Identify which cell holds the provided text, then report its [x, y] central coordinate. 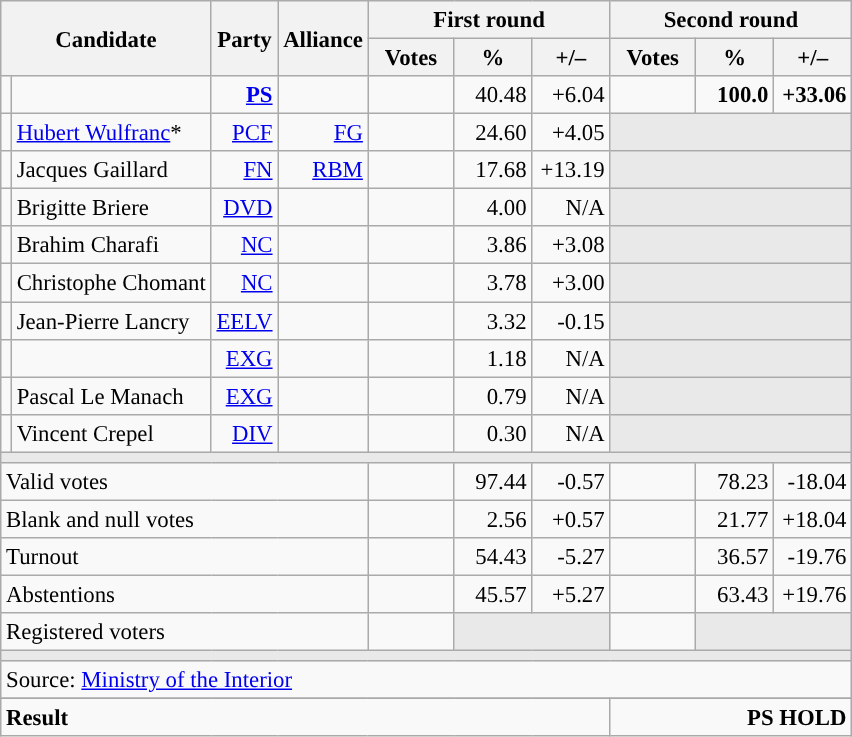
Registered voters [184, 632]
24.60 [493, 133]
Blank and null votes [184, 519]
1.18 [493, 358]
Jacques Gaillard [111, 170]
45.57 [493, 594]
17.68 [493, 170]
Turnout [184, 557]
DIV [244, 433]
Valid votes [184, 482]
Brigitte Briere [111, 208]
63.43 [735, 594]
3.86 [493, 245]
Result [306, 718]
0.30 [493, 433]
PCF [244, 133]
Pascal Le Manach [111, 396]
RBM [323, 170]
+3.08 [571, 245]
+6.04 [571, 95]
FN [244, 170]
+18.04 [813, 519]
+4.05 [571, 133]
FG [323, 133]
Christophe Chomant [111, 283]
78.23 [735, 482]
+5.27 [571, 594]
Candidate [106, 38]
Source: Ministry of the Interior [426, 680]
-0.15 [571, 321]
First round [489, 20]
4.00 [493, 208]
-19.76 [813, 557]
Party [244, 38]
2.56 [493, 519]
-0.57 [571, 482]
Second round [731, 20]
Abstentions [184, 594]
54.43 [493, 557]
3.78 [493, 283]
Jean-Pierre Lancry [111, 321]
+0.57 [571, 519]
Hubert Wulfranc* [111, 133]
36.57 [735, 557]
-18.04 [813, 482]
+13.19 [571, 170]
PS [244, 95]
Alliance [323, 38]
+33.06 [813, 95]
3.32 [493, 321]
21.77 [735, 519]
40.48 [493, 95]
DVD [244, 208]
Vincent Crepel [111, 433]
+19.76 [813, 594]
+3.00 [571, 283]
0.79 [493, 396]
Brahim Charafi [111, 245]
-5.27 [571, 557]
EELV [244, 321]
100.0 [735, 95]
97.44 [493, 482]
PS HOLD [731, 718]
